Extract the (x, y) coordinate from the center of the cell holding the provided text.  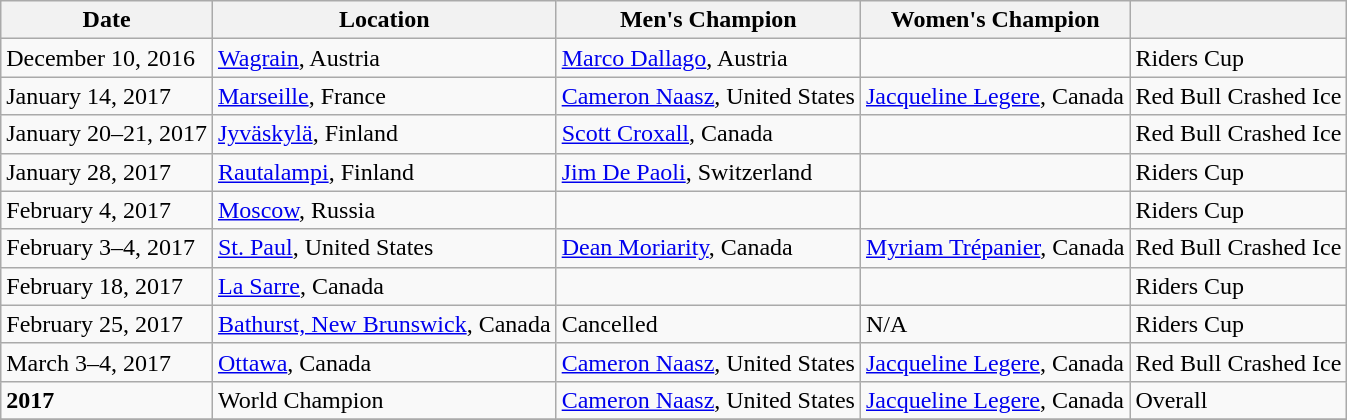
Dean Moriarity, Canada (708, 248)
Cancelled (708, 324)
Women's Champion (994, 20)
Scott Croxall, Canada (708, 134)
Men's Champion (708, 20)
Jim De Paoli, Switzerland (708, 172)
January 20–21, 2017 (107, 134)
Date (107, 20)
N/A (994, 324)
World Champion (384, 400)
February 18, 2017 (107, 286)
Marseille, France (384, 96)
Overall (1238, 400)
St. Paul, United States (384, 248)
Marco Dallago, Austria (708, 58)
February 3–4, 2017 (107, 248)
January 14, 2017 (107, 96)
March 3–4, 2017 (107, 362)
La Sarre, Canada (384, 286)
Wagrain, Austria (384, 58)
Moscow, Russia (384, 210)
Myriam Trépanier, Canada (994, 248)
February 4, 2017 (107, 210)
Rautalampi, Finland (384, 172)
Jyväskylä, Finland (384, 134)
December 10, 2016 (107, 58)
Location (384, 20)
Ottawa, Canada (384, 362)
Bathurst, New Brunswick, Canada (384, 324)
January 28, 2017 (107, 172)
February 25, 2017 (107, 324)
2017 (107, 400)
